Pinpoint the cell where the given text exists, returning its (x, y) midpoint coordinate. 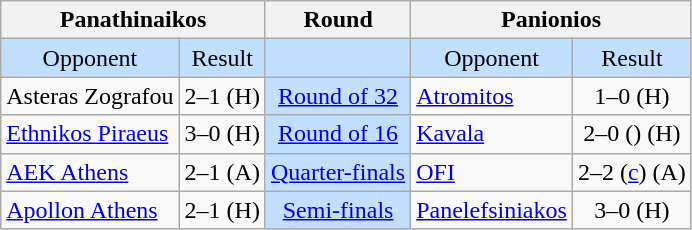
2–2 (c) (A) (632, 172)
1–0 (H) (632, 96)
Panelefsiniakos (492, 210)
Panionios (552, 20)
2–1 (A) (222, 172)
Round (338, 20)
Round of 16 (338, 134)
Apollon Athens (90, 210)
OFI (492, 172)
Quarter-finals (338, 172)
Round of 32 (338, 96)
2–0 () (H) (632, 134)
Semi-finals (338, 210)
Panathinaikos (134, 20)
AEK Athens (90, 172)
Asteras Zografou (90, 96)
Ethnikos Piraeus (90, 134)
Atromitos (492, 96)
Kavala (492, 134)
